Pinpoint the cell where the given text exists, returning its [x, y] midpoint coordinate. 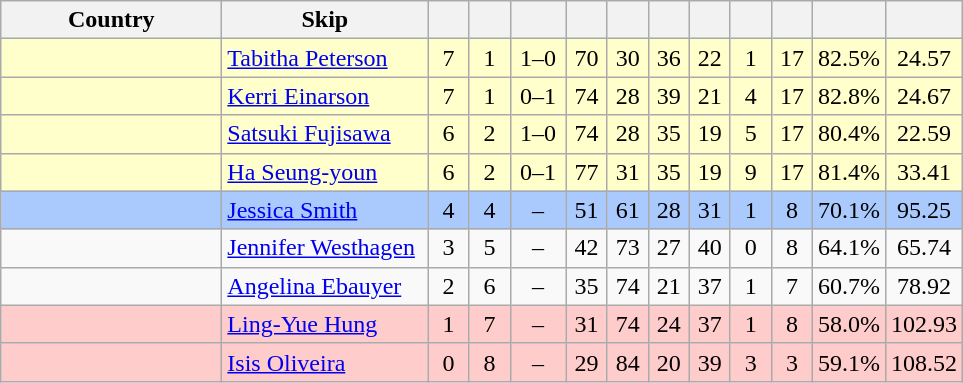
64.1% [848, 248]
20 [668, 362]
95.25 [924, 210]
Tabitha Peterson [325, 58]
Skip [325, 20]
Angelina Ebauyer [325, 286]
59.1% [848, 362]
9 [750, 172]
24 [668, 324]
51 [586, 210]
108.52 [924, 362]
24.57 [924, 58]
61 [628, 210]
81.4% [848, 172]
78.92 [924, 286]
82.8% [848, 96]
58.0% [848, 324]
Kerri Einarson [325, 96]
70 [586, 58]
22.59 [924, 134]
40 [710, 248]
42 [586, 248]
82.5% [848, 58]
70.1% [848, 210]
24.67 [924, 96]
77 [586, 172]
80.4% [848, 134]
22 [710, 58]
60.7% [848, 286]
102.93 [924, 324]
27 [668, 248]
30 [628, 58]
84 [628, 362]
Isis Oliveira [325, 362]
Ling-Yue Hung [325, 324]
29 [586, 362]
Jessica Smith [325, 210]
33.41 [924, 172]
65.74 [924, 248]
Ha Seung-youn [325, 172]
Satsuki Fujisawa [325, 134]
36 [668, 58]
Jennifer Westhagen [325, 248]
73 [628, 248]
Country [112, 20]
